Extract the [X, Y] coordinate from the center of the cell holding the provided text.  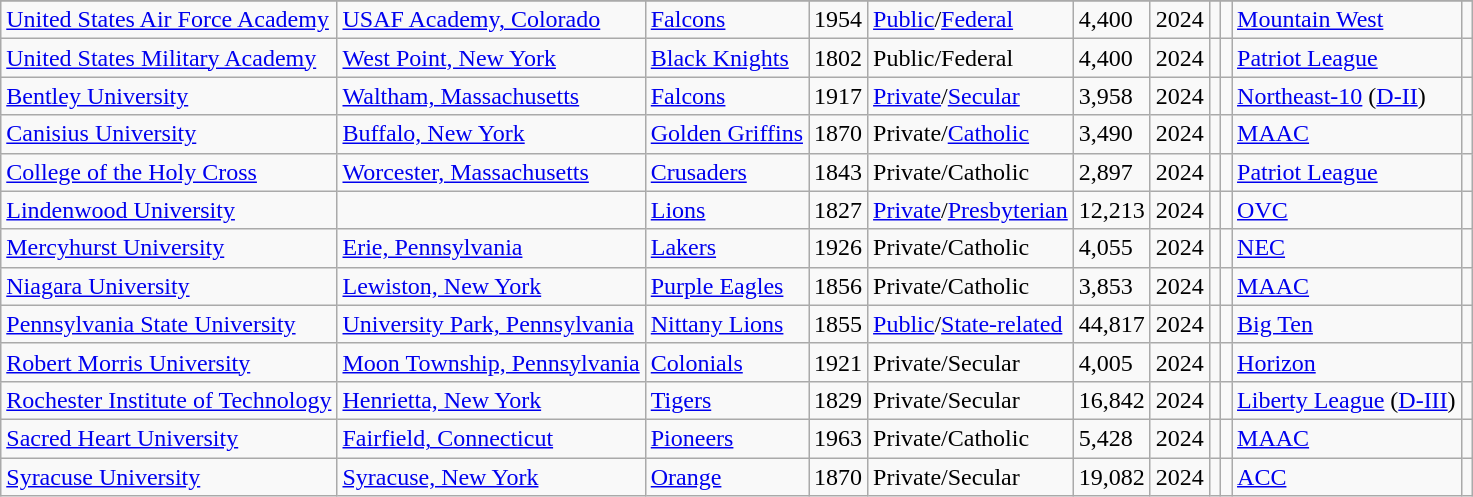
Niagara University [169, 286]
1954 [838, 20]
Golden Griffins [726, 134]
United States Air Force Academy [169, 20]
1843 [838, 172]
2,897 [1112, 172]
1827 [838, 210]
Sacred Heart University [169, 438]
Big Ten [1347, 324]
3,853 [1112, 286]
Erie, Pennsylvania [491, 248]
1855 [838, 324]
Lewiston, New York [491, 286]
West Point, New York [491, 58]
Buffalo, New York [491, 134]
Rochester Institute of Technology [169, 400]
Tigers [726, 400]
Horizon [1347, 362]
Liberty League (D-III) [1347, 400]
Fairfield, Connecticut [491, 438]
Purple Eagles [726, 286]
Colonials [726, 362]
Mercyhurst University [169, 248]
Robert Morris University [169, 362]
Lakers [726, 248]
Henrietta, New York [491, 400]
16,842 [1112, 400]
Syracuse, New York [491, 477]
Syracuse University [169, 477]
Private/Presbyterian [971, 210]
Pioneers [726, 438]
United States Military Academy [169, 58]
1963 [838, 438]
Crusaders [726, 172]
1926 [838, 248]
Pennsylvania State University [169, 324]
1917 [838, 96]
Lindenwood University [169, 210]
Canisius University [169, 134]
Bentley University [169, 96]
Mountain West [1347, 20]
Orange [726, 477]
Black Knights [726, 58]
University Park, Pennsylvania [491, 324]
3,958 [1112, 96]
USAF Academy, Colorado [491, 20]
1829 [838, 400]
NEC [1347, 248]
College of the Holy Cross [169, 172]
Northeast-10 (D-II) [1347, 96]
Waltham, Massachusetts [491, 96]
44,817 [1112, 324]
19,082 [1112, 477]
Nittany Lions [726, 324]
5,428 [1112, 438]
ACC [1347, 477]
1802 [838, 58]
Worcester, Massachusetts [491, 172]
12,213 [1112, 210]
4,005 [1112, 362]
Moon Township, Pennsylvania [491, 362]
4,055 [1112, 248]
3,490 [1112, 134]
Public/State-related [971, 324]
1856 [838, 286]
1921 [838, 362]
OVC [1347, 210]
Lions [726, 210]
